Search for the cell housing the specified text and yield its [x, y] center coordinate. 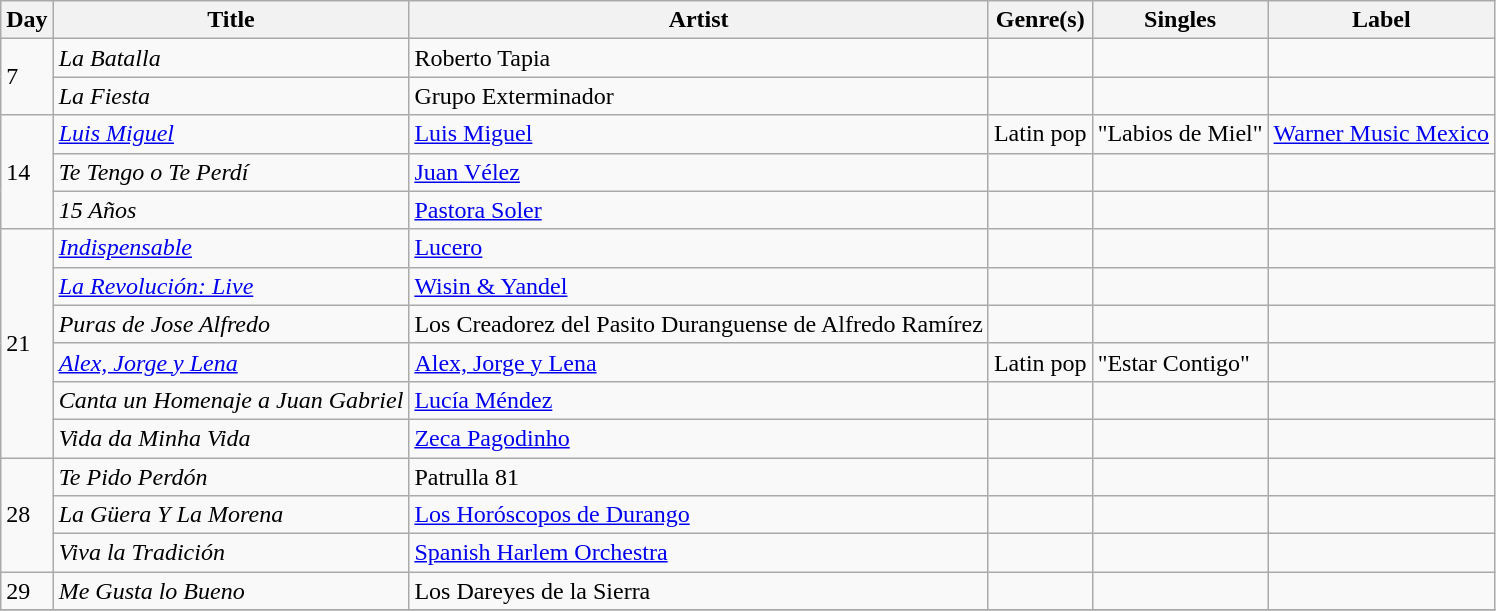
Canta un Homenaje a Juan Gabriel [231, 400]
29 [27, 591]
La Güera Y La Morena [231, 515]
7 [27, 77]
15 Años [231, 210]
14 [27, 172]
Zeca Pagodinho [699, 438]
Label [1381, 20]
La Batalla [231, 58]
28 [27, 515]
Te Pido Perdón [231, 477]
Grupo Exterminador [699, 96]
Patrulla 81 [699, 477]
Warner Music Mexico [1381, 134]
Los Horóscopos de Durango [699, 515]
21 [27, 343]
Title [231, 20]
Pastora Soler [699, 210]
Me Gusta lo Bueno [231, 591]
Viva la Tradición [231, 553]
Lucero [699, 248]
Spanish Harlem Orchestra [699, 553]
Los Dareyes de la Sierra [699, 591]
Artist [699, 20]
Te Tengo o Te Perdí [231, 172]
Singles [1180, 20]
Los Creadorez del Pasito Duranguense de Alfredo Ramírez [699, 324]
Indispensable [231, 248]
Day [27, 20]
Puras de Jose Alfredo [231, 324]
"Labios de Miel" [1180, 134]
Genre(s) [1040, 20]
Juan Vélez [699, 172]
Vida da Minha Vida [231, 438]
La Fiesta [231, 96]
La Revolución: Live [231, 286]
"Estar Contigo" [1180, 362]
Wisin & Yandel [699, 286]
Roberto Tapia [699, 58]
Lucía Méndez [699, 400]
